Search for the cell housing the specified text and yield its [x, y] center coordinate. 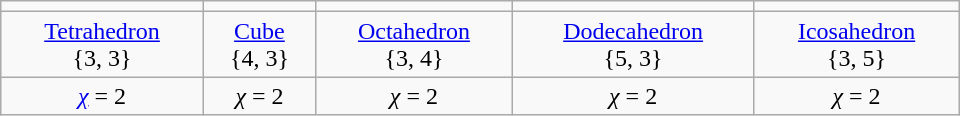
Dodecahedron{5, 3} [633, 44]
Icosahedron{3, 5} [856, 44]
Cube{4, 3} [259, 44]
Octahedron{3, 4} [414, 44]
Tetrahedron{3, 3} [102, 44]
